Return (x, y) of the center of cell containing provided text 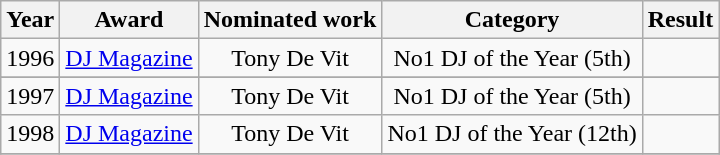
Nominated work (290, 20)
1998 (30, 134)
1996 (30, 58)
Award (129, 20)
Year (30, 20)
1997 (30, 96)
Category (512, 20)
No1 DJ of the Year (12th) (512, 134)
Result (680, 20)
